Find where the given text appears and provide that cell's center as [X, Y] coordinate. 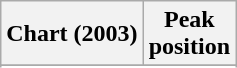
Peakposition [189, 34]
Chart (2003) [72, 34]
